Extract the [X, Y] coordinate from the center of the cell holding the provided text.  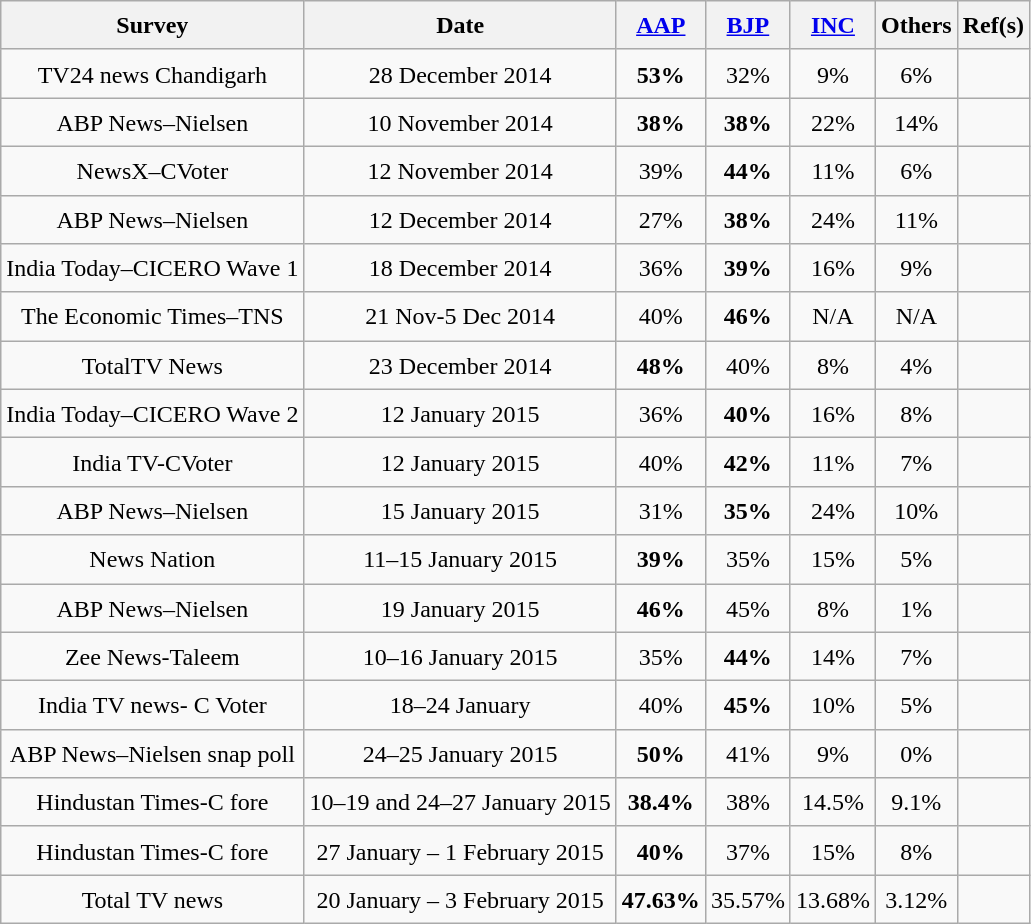
24–25 January 2015 [460, 754]
22% [832, 122]
Others [916, 26]
20 January – 3 February 2015 [460, 900]
50% [660, 754]
23 December 2014 [460, 366]
15 January 2015 [460, 510]
38.4% [660, 802]
12 November 2014 [460, 170]
9.1% [916, 802]
27 January – 1 February 2015 [460, 850]
18–24 January [460, 706]
13.68% [832, 900]
28 December 2014 [460, 74]
Survey [152, 26]
The Economic Times–TNS [152, 316]
47.63% [660, 900]
Date [460, 26]
India Today–CICERO Wave 2 [152, 414]
53% [660, 74]
3.12% [916, 900]
TotalTV News [152, 366]
32% [748, 74]
Zee News-Taleem [152, 656]
0% [916, 754]
10–16 January 2015 [460, 656]
10–19 and 24–27 January 2015 [460, 802]
14.5% [832, 802]
India Today–CICERO Wave 1 [152, 268]
10 November 2014 [460, 122]
INC [832, 26]
News Nation [152, 560]
TV24 news Chandigarh [152, 74]
21 Nov-5 Dec 2014 [460, 316]
Ref(s) [993, 26]
18 December 2014 [460, 268]
BJP [748, 26]
42% [748, 462]
27% [660, 220]
41% [748, 754]
37% [748, 850]
1% [916, 608]
19 January 2015 [460, 608]
India TV-CVoter [152, 462]
AAP [660, 26]
4% [916, 366]
India TV news- C Voter [152, 706]
48% [660, 366]
ABP News–Nielsen snap poll [152, 754]
31% [660, 510]
NewsX–CVoter [152, 170]
12 December 2014 [460, 220]
11–15 January 2015 [460, 560]
Total TV news [152, 900]
35.57% [748, 900]
